Provide the (x, y) coordinate of the cell's center where the given text is located.  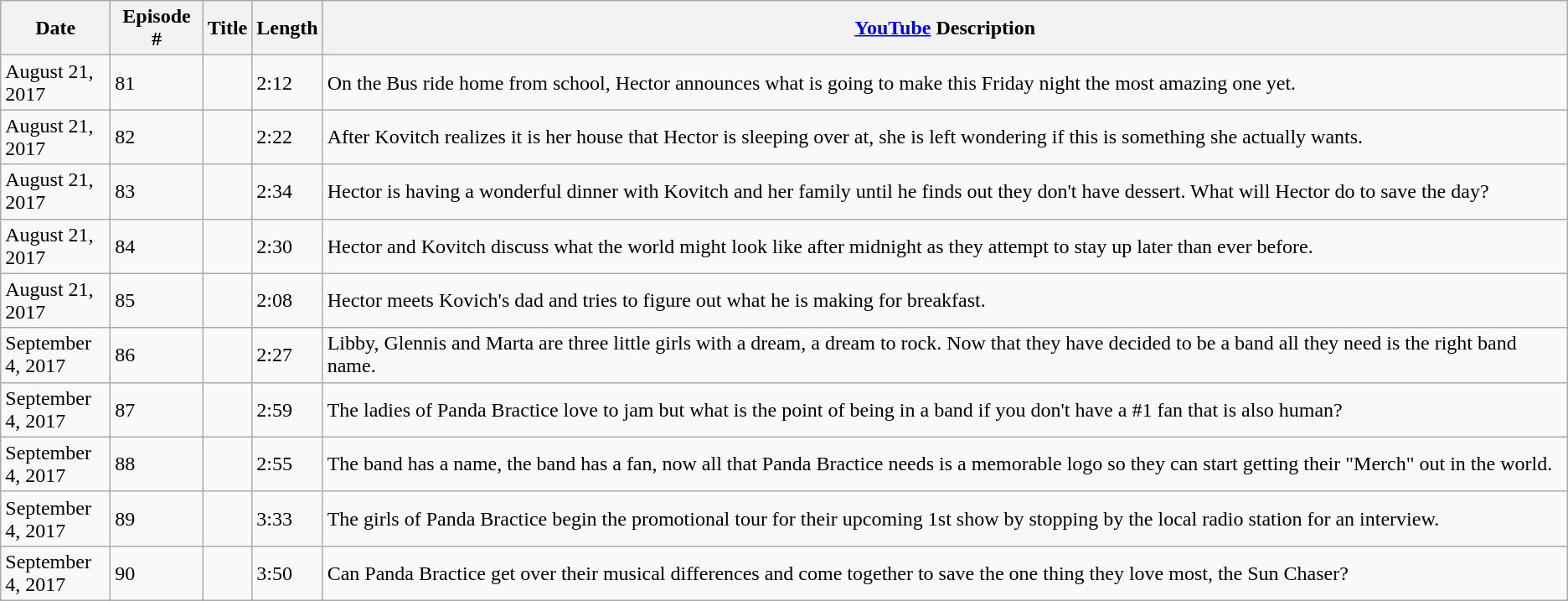
88 (157, 464)
The girls of Panda Bractice begin the promotional tour for their upcoming 1st show by stopping by the local radio station for an interview. (945, 518)
2:08 (287, 300)
82 (157, 137)
2:12 (287, 82)
Hector is having a wonderful dinner with Kovitch and her family until he finds out they don't have dessert. What will Hector do to save the day? (945, 191)
87 (157, 409)
Hector and Kovitch discuss what the world might look like after midnight as they attempt to stay up later than ever before. (945, 246)
81 (157, 82)
The ladies of Panda Bractice love to jam but what is the point of being in a band if you don't have a #1 fan that is also human? (945, 409)
84 (157, 246)
Title (228, 28)
90 (157, 573)
Date (55, 28)
On the Bus ride home from school, Hector announces what is going to make this Friday night the most amazing one yet. (945, 82)
3:50 (287, 573)
2:27 (287, 355)
3:33 (287, 518)
83 (157, 191)
89 (157, 518)
After Kovitch realizes it is her house that Hector is sleeping over at, she is left wondering if this is something she actually wants. (945, 137)
YouTube Description (945, 28)
86 (157, 355)
Episode # (157, 28)
2:34 (287, 191)
Hector meets Kovich's dad and tries to figure out what he is making for breakfast. (945, 300)
2:22 (287, 137)
2:59 (287, 409)
2:30 (287, 246)
Length (287, 28)
2:55 (287, 464)
85 (157, 300)
Can Panda Bractice get over their musical differences and come together to save the one thing they love most, the Sun Chaser? (945, 573)
